From the cell containing the given text, extract its center point as (X, Y) coordinate. 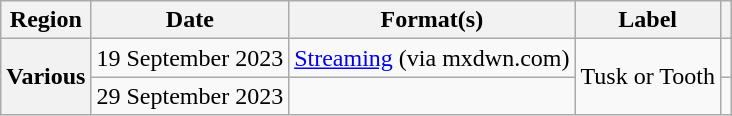
Format(s) (432, 20)
19 September 2023 (190, 58)
Tusk or Tooth (648, 77)
Various (46, 77)
Date (190, 20)
Streaming (via mxdwn.com) (432, 58)
Label (648, 20)
Region (46, 20)
29 September 2023 (190, 96)
